Output the (X, Y) coordinate of the center of the cell containing the given text.  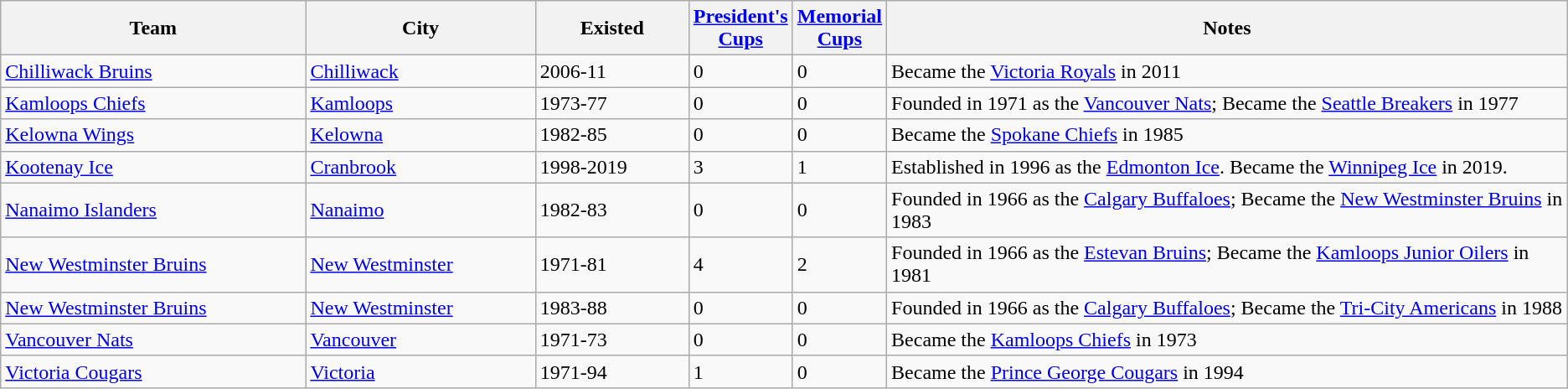
Existed (611, 29)
1998-2019 (611, 167)
1971-73 (611, 340)
Chilliwack (420, 71)
Victoria (420, 371)
Victoria Cougars (153, 371)
Kamloops (420, 103)
Established in 1996 as the Edmonton Ice. Became the Winnipeg Ice in 2019. (1228, 167)
Vancouver Nats (153, 340)
Team (153, 29)
Founded in 1966 as the Estevan Bruins; Became the Kamloops Junior Oilers in 1981 (1228, 265)
Kamloops Chiefs (153, 103)
Kootenay Ice (153, 167)
Became the Kamloops Chiefs in 1973 (1228, 340)
Nanaimo Islanders (153, 210)
City (420, 29)
Notes (1228, 29)
1971-94 (611, 371)
Founded in 1966 as the Calgary Buffaloes; Became the New Westminster Bruins in 1983 (1228, 210)
1983-88 (611, 308)
Became the Spokane Chiefs in 1985 (1228, 135)
Founded in 1966 as the Calgary Buffaloes; Became the Tri-City Americans in 1988 (1228, 308)
1973-77 (611, 103)
1982-83 (611, 210)
1971-81 (611, 265)
Cranbrook (420, 167)
1982-85 (611, 135)
4 (740, 265)
2 (839, 265)
Became the Prince George Cougars in 1994 (1228, 371)
Nanaimo (420, 210)
President's Cups (740, 29)
3 (740, 167)
2006-11 (611, 71)
Became the Victoria Royals in 2011 (1228, 71)
Founded in 1971 as the Vancouver Nats; Became the Seattle Breakers in 1977 (1228, 103)
Kelowna (420, 135)
Memorial Cups (839, 29)
Kelowna Wings (153, 135)
Vancouver (420, 340)
Chilliwack Bruins (153, 71)
